Capture the cell that displays the provided text and extract its (X, Y) central coordinate. 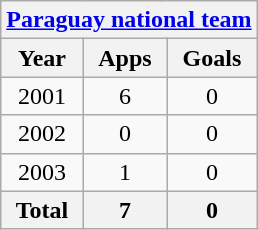
7 (125, 210)
2003 (42, 172)
1 (125, 172)
2002 (42, 134)
Total (42, 210)
6 (125, 96)
Year (42, 58)
Goals (212, 58)
2001 (42, 96)
Paraguay national team (129, 20)
Apps (125, 58)
